From the cell containing the given text, extract its center point as [x, y] coordinate. 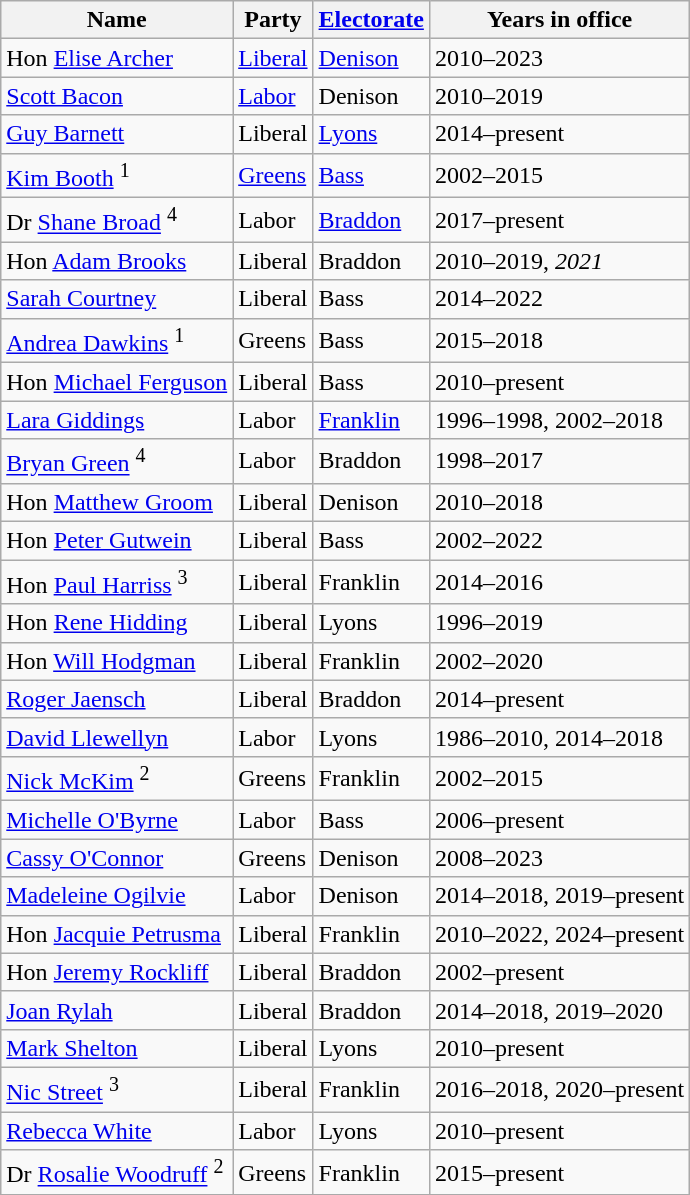
Roger Jaensch [117, 699]
Michelle O'Byrne [117, 820]
Madeleine Ogilvie [117, 896]
2006–present [559, 820]
2014–2018, 2019–present [559, 896]
Joan Rylah [117, 1010]
Bryan Green 4 [117, 462]
Hon Michael Ferguson [117, 382]
2010–2023 [559, 58]
Years in office [559, 20]
Kim Booth 1 [117, 176]
2008–2023 [559, 858]
2016–2018, 2020–present [559, 1090]
Electorate [371, 20]
2002–2020 [559, 661]
1996–2019 [559, 623]
Hon Jacquie Petrusma [117, 934]
2010–2022, 2024–present [559, 934]
Nic Street 3 [117, 1090]
2002–present [559, 972]
Cassy O'Connor [117, 858]
Nick McKim 2 [117, 778]
2015–2018 [559, 340]
1998–2017 [559, 462]
Name [117, 20]
Rebecca White [117, 1131]
2010–2019 [559, 96]
Sarah Courtney [117, 299]
Hon Paul Harriss 3 [117, 582]
Lara Giddings [117, 420]
Hon Will Hodgman [117, 661]
2017–present [559, 220]
2010–2019, 2021 [559, 261]
2015–present [559, 1172]
Mark Shelton [117, 1048]
Guy Barnett [117, 134]
2014–2022 [559, 299]
David Llewellyn [117, 737]
Hon Adam Brooks [117, 261]
Party [273, 20]
Hon Elise Archer [117, 58]
2010–2018 [559, 502]
Hon Jeremy Rockliff [117, 972]
Dr Shane Broad 4 [117, 220]
Andrea Dawkins 1 [117, 340]
2002–2022 [559, 541]
Hon Rene Hidding [117, 623]
1986–2010, 2014–2018 [559, 737]
2014–2016 [559, 582]
Hon Peter Gutwein [117, 541]
Hon Matthew Groom [117, 502]
Scott Bacon [117, 96]
1996–1998, 2002–2018 [559, 420]
Dr Rosalie Woodruff 2 [117, 1172]
2014–2018, 2019–2020 [559, 1010]
